Return (x, y) of the center of cell containing provided text 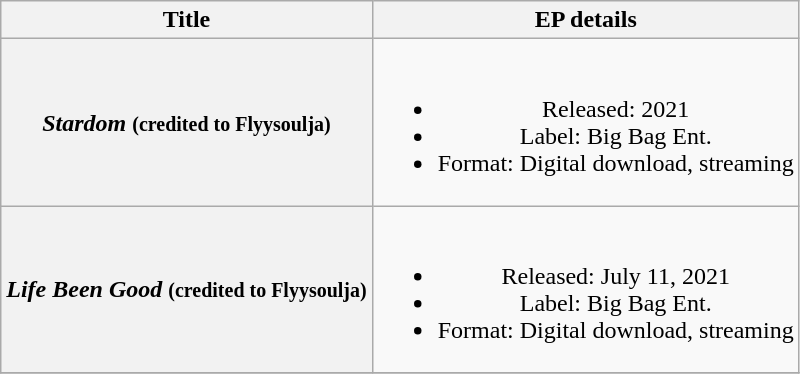
Released: 2021Label: Big Bag Ent.Format: Digital download, streaming (586, 122)
Title (186, 20)
Released: July 11, 2021Label: Big Bag Ent.Format: Digital download, streaming (586, 290)
EP details (586, 20)
Stardom (credited to Flyysoulja) (186, 122)
Life Been Good (credited to Flyysoulja) (186, 290)
